Detect which cell encompasses the target text, then output its (x, y) center coordinate. 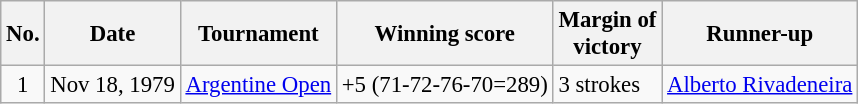
Date (112, 34)
Margin ofvictory (608, 34)
Winning score (444, 34)
Argentine Open (258, 85)
No. (23, 34)
Nov 18, 1979 (112, 85)
+5 (71-72-76-70=289) (444, 85)
Runner-up (760, 34)
3 strokes (608, 85)
Tournament (258, 34)
Alberto Rivadeneira (760, 85)
1 (23, 85)
